Return the [x, y] coordinate for the center point of the cell that contains the specified text.  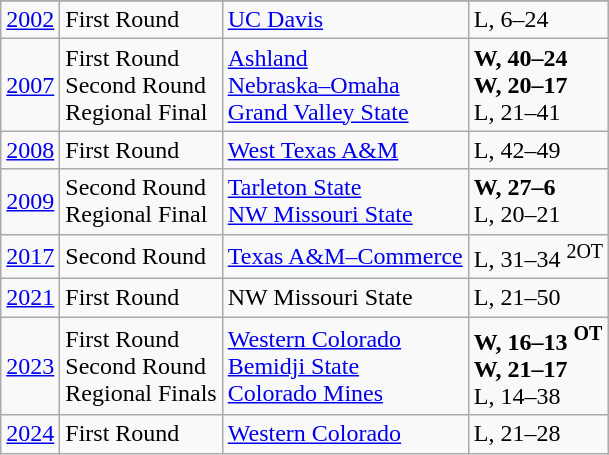
L, 42–49 [538, 150]
L, 21–28 [538, 434]
First RoundSecond RoundRegional Final [141, 85]
2024 [30, 434]
2021 [30, 298]
First RoundSecond RoundRegional Finals [141, 366]
UC Davis [345, 20]
Texas A&M–Commerce [345, 256]
W, 40–24W, 20–17L, 21–41 [538, 85]
Tarleton StateNW Missouri State [345, 202]
West Texas A&M [345, 150]
2017 [30, 256]
W, 16–13 OTW, 21–17L, 14–38 [538, 366]
AshlandNebraska–OmahaGrand Valley State [345, 85]
Second Round [141, 256]
L, 6–24 [538, 20]
Western Colorado [345, 434]
2023 [30, 366]
2009 [30, 202]
2002 [30, 20]
W, 27–6L, 20–21 [538, 202]
NW Missouri State [345, 298]
L, 31–34 2OT [538, 256]
Western ColoradoBemidji StateColorado Mines [345, 366]
2008 [30, 150]
Second RoundRegional Final [141, 202]
2007 [30, 85]
L, 21–50 [538, 298]
